Return the [x, y] coordinate for the center point of the cell that contains the specified text.  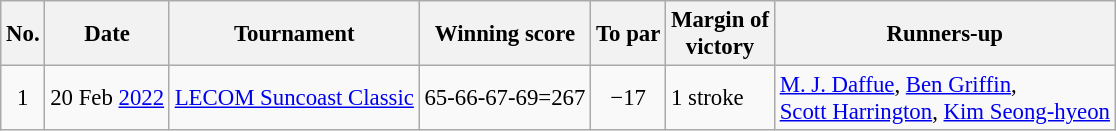
−17 [628, 98]
Date [107, 34]
Winning score [505, 34]
To par [628, 34]
1 stroke [720, 98]
No. [23, 34]
Tournament [294, 34]
1 [23, 98]
65-66-67-69=267 [505, 98]
M. J. Daffue, Ben Griffin, Scott Harrington, Kim Seong-hyeon [944, 98]
Margin ofvictory [720, 34]
Runners-up [944, 34]
20 Feb 2022 [107, 98]
LECOM Suncoast Classic [294, 98]
